Pinpoint the cell where the given text exists, returning its [x, y] midpoint coordinate. 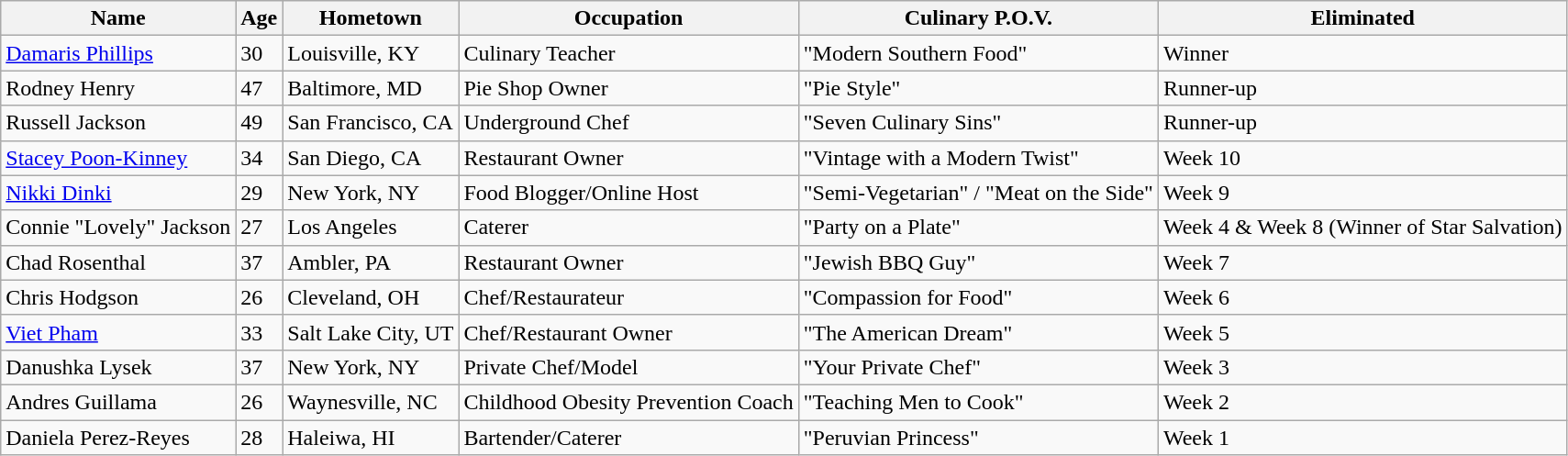
"The American Dream" [978, 332]
Week 5 [1362, 332]
29 [259, 193]
Andres Guillama [118, 402]
Week 3 [1362, 367]
Week 10 [1362, 158]
Week 4 & Week 8 (Winner of Star Salvation) [1362, 228]
"Seven Culinary Sins" [978, 123]
Culinary Teacher [628, 53]
49 [259, 123]
Nikki Dinki [118, 193]
Louisville, KY [371, 53]
"Semi-Vegetarian" / "Meat on the Side" [978, 193]
"Your Private Chef" [978, 367]
Week 6 [1362, 297]
Week 7 [1362, 262]
"Pie Style" [978, 88]
Chris Hodgson [118, 297]
Culinary P.O.V. [978, 18]
Haleiwa, HI [371, 438]
33 [259, 332]
Rodney Henry [118, 88]
Baltimore, MD [371, 88]
Salt Lake City, UT [371, 332]
Week 2 [1362, 402]
"Jewish BBQ Guy" [978, 262]
Waynesville, NC [371, 402]
Chef/Restaurant Owner [628, 332]
Chad Rosenthal [118, 262]
Private Chef/Model [628, 367]
Occupation [628, 18]
Week 1 [1362, 438]
Damaris Phillips [118, 53]
Russell Jackson [118, 123]
Name [118, 18]
Ambler, PA [371, 262]
Viet Pham [118, 332]
30 [259, 53]
"Modern Southern Food" [978, 53]
Cleveland, OH [371, 297]
Caterer [628, 228]
27 [259, 228]
Connie "Lovely" Jackson [118, 228]
Bartender/Caterer [628, 438]
Danushka Lysek [118, 367]
Age [259, 18]
"Vintage with a Modern Twist" [978, 158]
Pie Shop Owner [628, 88]
"Teaching Men to Cook" [978, 402]
San Diego, CA [371, 158]
"Party on a Plate" [978, 228]
Chef/Restaurateur [628, 297]
Hometown [371, 18]
Winner [1362, 53]
47 [259, 88]
"Peruvian Princess" [978, 438]
Los Angeles [371, 228]
28 [259, 438]
San Francisco, CA [371, 123]
Underground Chef [628, 123]
Stacey Poon-Kinney [118, 158]
"Compassion for Food" [978, 297]
Childhood Obesity Prevention Coach [628, 402]
Daniela Perez-Reyes [118, 438]
Eliminated [1362, 18]
Food Blogger/Online Host [628, 193]
34 [259, 158]
Week 9 [1362, 193]
